Capture the cell that displays the provided text and extract its (X, Y) central coordinate. 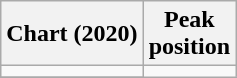
Peakposition (189, 34)
Chart (2020) (72, 34)
